For the text-containing cell, return its midpoint in (x, y) coordinate format. 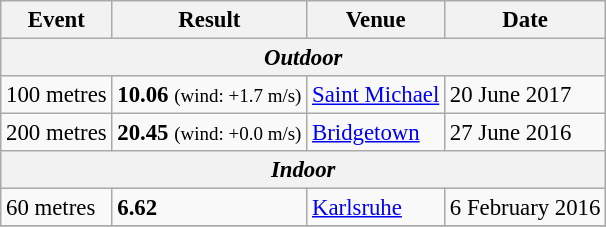
Bridgetown (376, 133)
Venue (376, 20)
Saint Michael (376, 95)
10.06 (wind: +1.7 m/s) (210, 95)
20 June 2017 (526, 95)
Indoor (304, 170)
60 metres (56, 208)
6 February 2016 (526, 208)
Outdoor (304, 58)
Date (526, 20)
Result (210, 20)
Karlsruhe (376, 208)
6.62 (210, 208)
27 June 2016 (526, 133)
20.45 (wind: +0.0 m/s) (210, 133)
100 metres (56, 95)
200 metres (56, 133)
Event (56, 20)
